Return [x, y] of the center of cell containing provided text 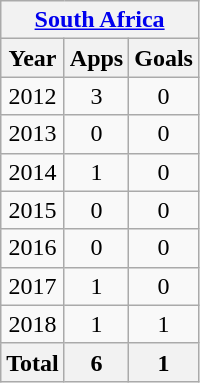
2014 [33, 172]
2015 [33, 210]
Year [33, 58]
6 [96, 362]
South Africa [100, 20]
2018 [33, 324]
2016 [33, 248]
2017 [33, 286]
2013 [33, 134]
3 [96, 96]
Total [33, 362]
Goals [164, 58]
2012 [33, 96]
Apps [96, 58]
